Return the [X, Y] coordinate for the center point of the cell that contains the specified text.  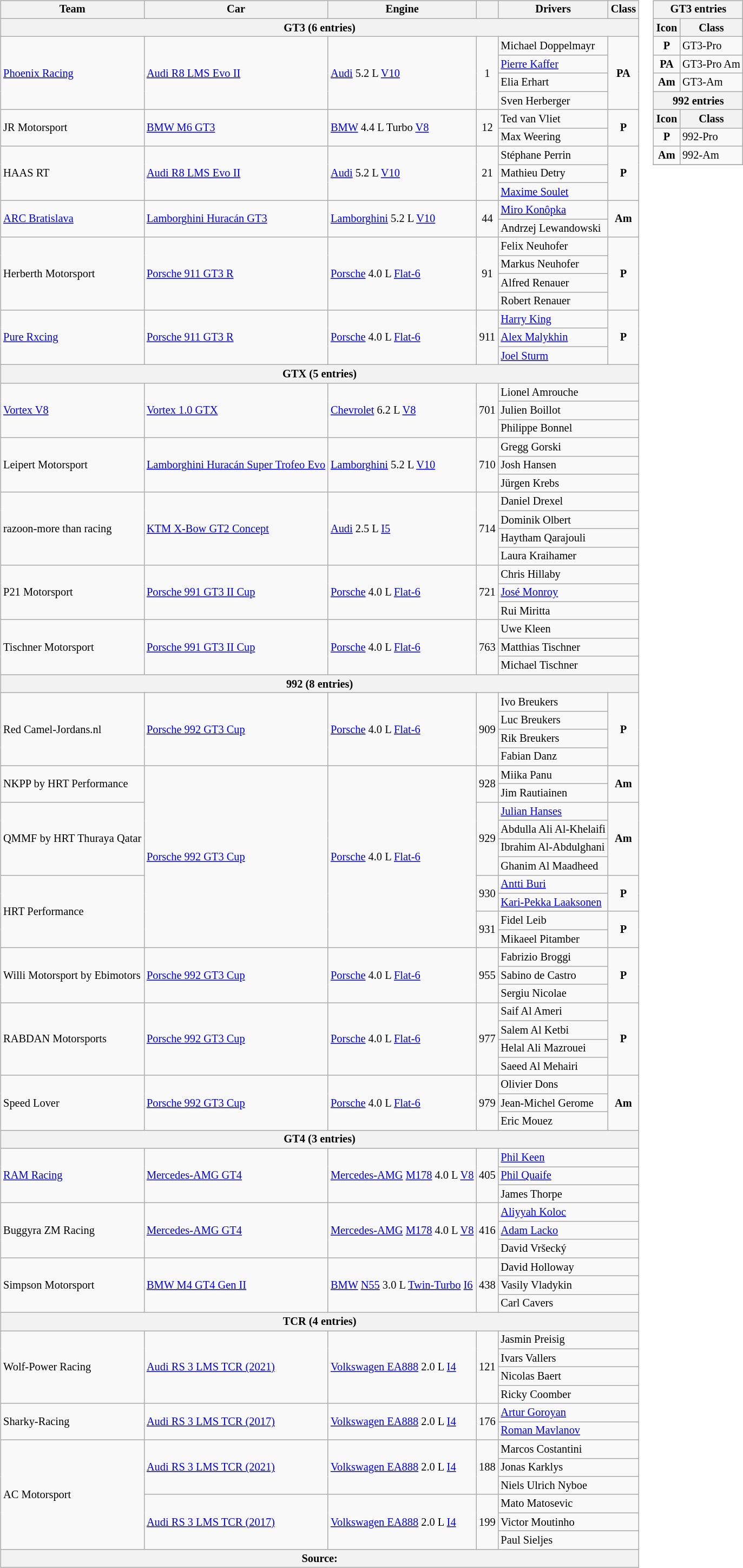
Mikaeel Pitamber [553, 939]
911 [487, 338]
Josh Hansen [568, 465]
Paul Sieljes [568, 1540]
992 entries [698, 101]
GT3 (6 entries) [319, 28]
RAM Racing [73, 1176]
12 [487, 128]
Niels Ulrich Nyboe [568, 1486]
Robert Renauer [553, 301]
438 [487, 1285]
Kari-Pekka Laaksonen [553, 903]
Marcos Costantini [568, 1449]
763 [487, 648]
405 [487, 1176]
Max Weering [553, 137]
Aliyyah Koloc [568, 1212]
Alfred Renauer [553, 283]
Joel Sturm [553, 356]
Julien Boillot [568, 410]
Nicolas Baert [568, 1376]
Ricky Coomber [568, 1395]
JR Motorsport [73, 128]
BMW 4.4 L Turbo V8 [402, 128]
Ibrahim Al-Abdulghani [553, 848]
Saeed Al Mehairi [553, 1067]
Alex Malykhin [553, 337]
KTM X-Bow GT2 Concept [236, 528]
Roman Mavlanov [568, 1431]
AC Motorsport [73, 1494]
Mato Matosevic [568, 1504]
Willi Motorsport by Ebimotors [73, 976]
Daniel Drexel [568, 501]
TCR (4 entries) [319, 1322]
Luc Breukers [553, 720]
Fabrizio Broggi [553, 957]
1 [487, 74]
BMW M6 GT3 [236, 128]
GT3 entries [698, 10]
Stéphane Perrin [553, 155]
Team [73, 10]
Saif Al Ameri [553, 1012]
Fabian Danz [553, 757]
Lionel Amrouche [568, 392]
992-Am [711, 155]
Ivo Breukers [553, 702]
909 [487, 730]
701 [487, 410]
930 [487, 893]
Ghanim Al Maadheed [553, 866]
Felix Neuhofer [553, 246]
Jean-Michel Gerome [553, 1103]
Maxime Soulet [553, 192]
Matthias Tischner [568, 648]
Laura Kraihamer [568, 556]
Lamborghini Huracán GT3 [236, 219]
Philippe Bonnel [568, 429]
Chris Hillaby [568, 574]
Helal Ali Mazrouei [553, 1048]
BMW N55 3.0 L Twin-Turbo I6 [402, 1285]
Eric Mouez [553, 1121]
714 [487, 528]
GT4 (3 entries) [319, 1139]
Olivier Dons [553, 1084]
BMW M4 GT4 Gen II [236, 1285]
Vortex 1.0 GTX [236, 410]
Miro Konôpka [553, 210]
Sergiu Nicolae [553, 994]
Tischner Motorsport [73, 648]
91 [487, 274]
GT3-Am [711, 82]
Phil Keen [568, 1158]
176 [487, 1422]
Markus Neuhofer [553, 265]
QMMF by HRT Thuraya Qatar [73, 839]
Elia Erhart [553, 82]
Speed Lover [73, 1102]
Jonas Karklys [568, 1467]
Victor Moutinho [568, 1522]
121 [487, 1368]
188 [487, 1467]
Gregg Gorski [568, 447]
Buggyra ZM Racing [73, 1230]
955 [487, 976]
21 [487, 173]
710 [487, 465]
razoon-more than racing [73, 528]
929 [487, 839]
Audi 2.5 L I5 [402, 528]
RABDAN Motorsports [73, 1040]
Leipert Motorsport [73, 465]
Haytham Qarajouli [568, 538]
Rik Breukers [553, 739]
992 (8 entries) [319, 684]
979 [487, 1102]
931 [487, 929]
Lamborghini Huracán Super Trofeo Evo [236, 465]
HRT Performance [73, 912]
Artur Goroyan [568, 1413]
Source: [319, 1558]
992-Pro [711, 137]
Salem Al Ketbi [553, 1030]
Simpson Motorsport [73, 1285]
Engine [402, 10]
Mathieu Detry [553, 174]
Abdulla Ali Al-Khelaifi [553, 829]
Julian Hanses [553, 812]
Phil Quaife [568, 1176]
David Vršecký [568, 1249]
Phoenix Racing [73, 74]
Red Camel-Jordans.nl [73, 730]
Jim Rautiainen [553, 793]
Dominik Olbert [568, 520]
P21 Motorsport [73, 592]
Vortex V8 [73, 410]
Antti Buri [553, 884]
James Thorpe [568, 1194]
Adam Lacko [568, 1231]
Herberth Motorsport [73, 274]
GT3-Pro [711, 46]
Jasmin Preisig [568, 1340]
Chevrolet 6.2 L V8 [402, 410]
Ted van Vliet [553, 119]
Miika Panu [553, 775]
416 [487, 1230]
HAAS RT [73, 173]
928 [487, 784]
Uwe Kleen [568, 629]
Michael Tischner [568, 665]
Sven Herberger [553, 101]
Ivars Vallers [568, 1358]
GT3-Pro Am [711, 64]
977 [487, 1040]
ARC Bratislava [73, 219]
Pierre Kaffer [553, 64]
José Monroy [568, 593]
199 [487, 1521]
Carl Cavers [568, 1303]
Vasily Vladykin [568, 1285]
Andrzej Lewandowski [553, 228]
Drivers [553, 10]
Pure Rxcing [73, 338]
44 [487, 219]
Harry King [553, 319]
NKPP by HRT Performance [73, 784]
Michael Doppelmayr [553, 46]
Wolf-Power Racing [73, 1368]
Rui Miritta [568, 611]
Car [236, 10]
Fidel Leib [553, 920]
Sharky-Racing [73, 1422]
GTX (5 entries) [319, 374]
David Holloway [568, 1267]
Sabino de Castro [553, 975]
721 [487, 592]
Jürgen Krebs [568, 484]
